For the text-containing cell, return its midpoint in [x, y] coordinate format. 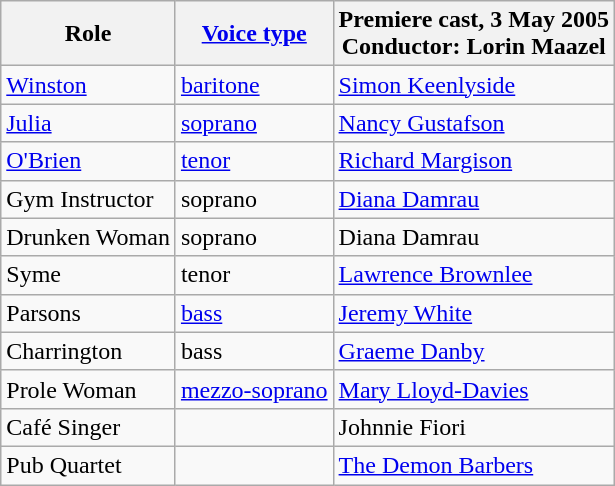
Parsons [88, 313]
Julia [88, 123]
Charrington [88, 351]
Graeme Danby [474, 351]
Jeremy White [474, 313]
mezzo-soprano [254, 389]
The Demon Barbers [474, 465]
Simon Keenlyside [474, 85]
Gym Instructor [88, 199]
O'Brien [88, 161]
Syme [88, 275]
Winston [88, 85]
Voice type [254, 34]
Prole Woman [88, 389]
Café Singer [88, 427]
Role [88, 34]
Premiere cast, 3 May 2005Conductor: Lorin Maazel [474, 34]
Nancy Gustafson [474, 123]
Lawrence Brownlee [474, 275]
Richard Margison [474, 161]
Johnnie Fiori [474, 427]
Mary Lloyd-Davies [474, 389]
Drunken Woman [88, 237]
baritone [254, 85]
Pub Quartet [88, 465]
